Extract the [x, y] coordinate from the center of the cell holding the provided text.  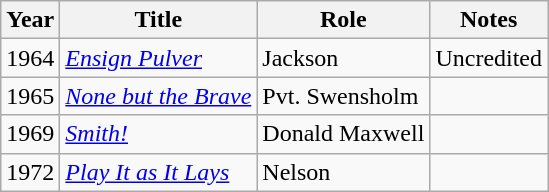
Year [30, 20]
Jackson [344, 58]
Notes [489, 20]
1964 [30, 58]
Pvt. Swensholm [344, 96]
Ensign Pulver [158, 58]
Uncredited [489, 58]
Donald Maxwell [344, 134]
Nelson [344, 172]
Title [158, 20]
1965 [30, 96]
1972 [30, 172]
Role [344, 20]
1969 [30, 134]
None but the Brave [158, 96]
Smith! [158, 134]
Play It as It Lays [158, 172]
